Pinpoint the cell where the given text exists, returning its [x, y] midpoint coordinate. 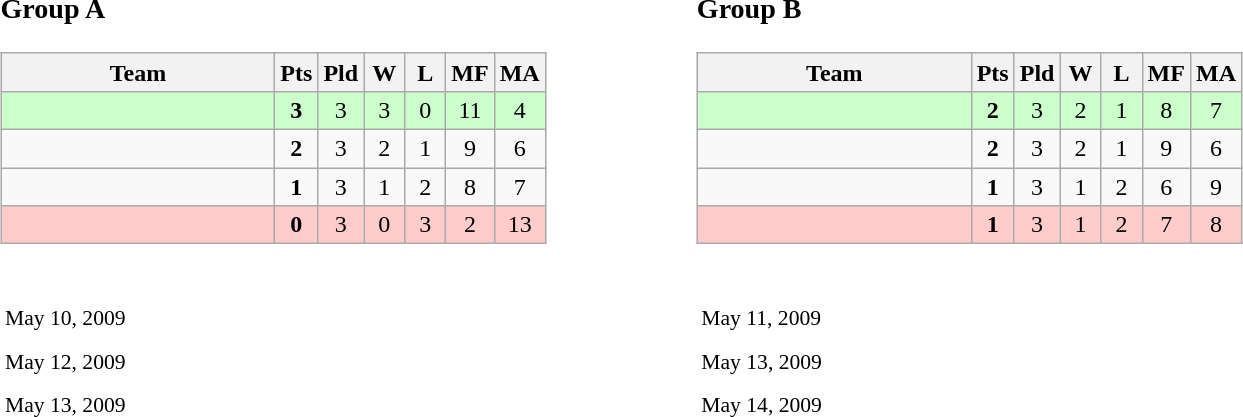
13 [520, 225]
11 [470, 110]
4 [520, 110]
May 12, 2009 [312, 362]
May 10, 2009 [312, 318]
